Identify which cell holds the provided text, then report its [X, Y] central coordinate. 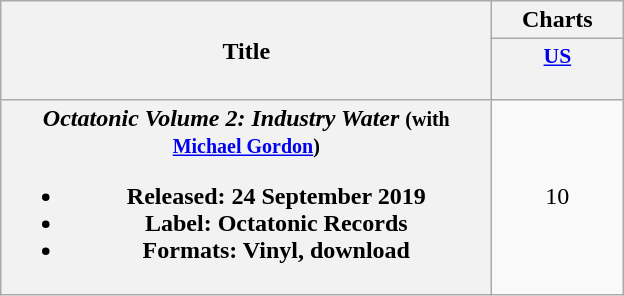
Title [246, 50]
10 [558, 197]
US [558, 70]
Octatonic Volume 2: Industry Water (with Michael Gordon)Released: 24 September 2019Label: Octatonic RecordsFormats: Vinyl, download [246, 197]
Charts [558, 20]
